From the cell containing the given text, extract its center point as (x, y) coordinate. 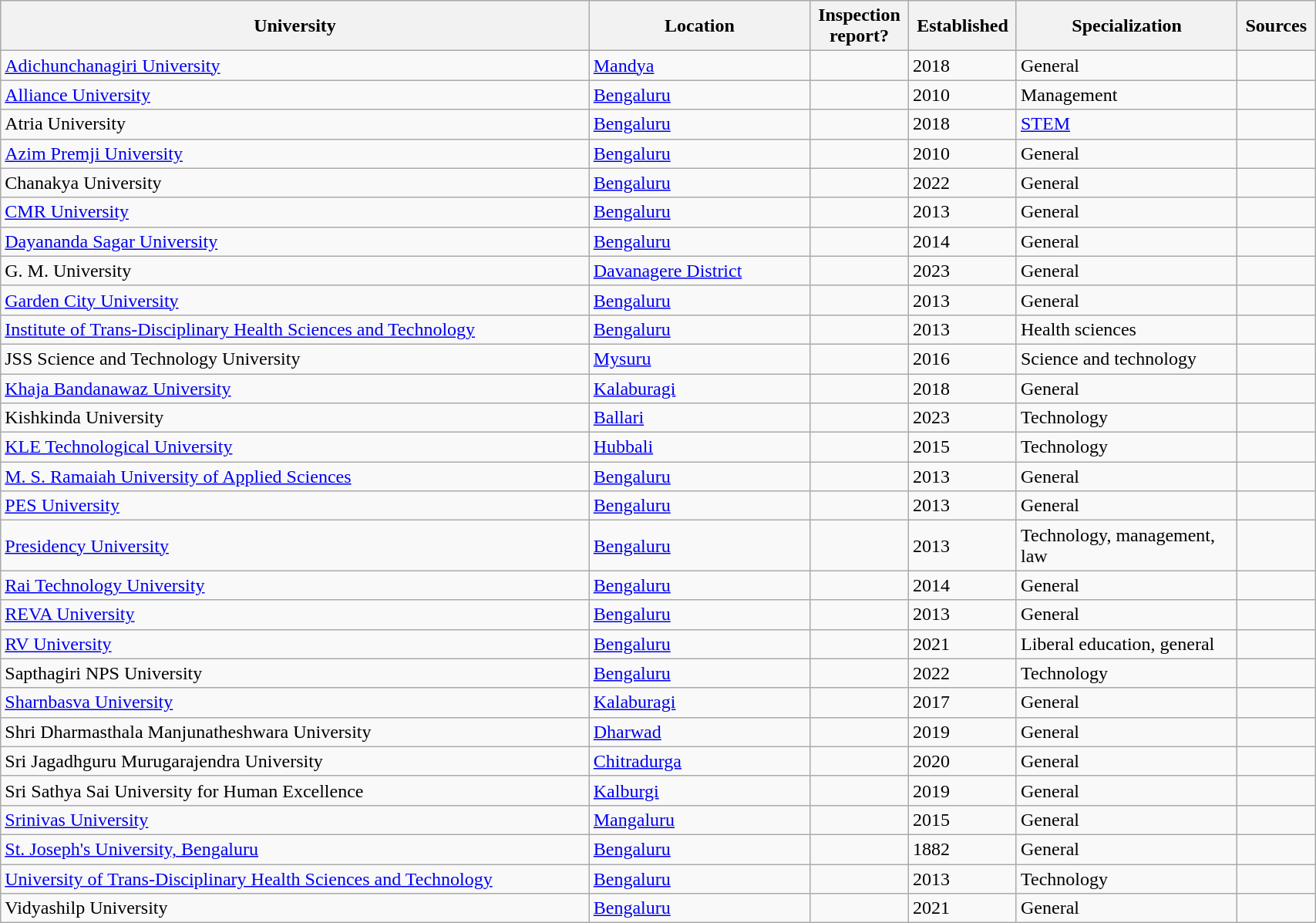
Inspection report? (860, 26)
Vidyashilp University (295, 908)
Management (1126, 95)
Health sciences (1126, 329)
Alliance University (295, 95)
Science and technology (1126, 359)
Liberal education, general (1126, 644)
RV University (295, 644)
Established (963, 26)
Kalburgi (699, 790)
2020 (963, 761)
Hubbali (699, 447)
G. M. University (295, 271)
Specialization (1126, 26)
Mangaluru (699, 820)
Sapthagiri NPS University (295, 673)
Kishkinda University (295, 418)
M. S. Ramaiah University of Applied Sciences (295, 477)
Technology, management, law (1126, 546)
Khaja Bandanawaz University (295, 388)
Presidency University (295, 546)
2017 (963, 702)
Davanagere District (699, 271)
Sharnbasva University (295, 702)
Adichunchanagiri University (295, 66)
Sources (1277, 26)
JSS Science and Technology University (295, 359)
Location (699, 26)
University of Trans-Disciplinary Health Sciences and Technology (295, 878)
Dayananda Sagar University (295, 241)
Chanakya University (295, 183)
Atria University (295, 124)
Dharwad (699, 732)
Mysuru (699, 359)
Sri Sathya Sai University for Human Excellence (295, 790)
Institute of Trans-Disciplinary Health Sciences and Technology (295, 329)
Azim Premji University (295, 153)
Srinivas University (295, 820)
Shri Dharmasthala Manjunatheshwara University (295, 732)
Rai Technology University (295, 585)
PES University (295, 506)
REVA University (295, 615)
Ballari (699, 418)
Mandya (699, 66)
STEM (1126, 124)
1882 (963, 849)
Sri Jagadhguru Murugarajendra University (295, 761)
Garden City University (295, 300)
Chitradurga (699, 761)
2016 (963, 359)
CMR University (295, 212)
St. Joseph's University, Bengaluru (295, 849)
KLE Technological University (295, 447)
University (295, 26)
